Extract the (X, Y) coordinate from the center of the cell holding the provided text.  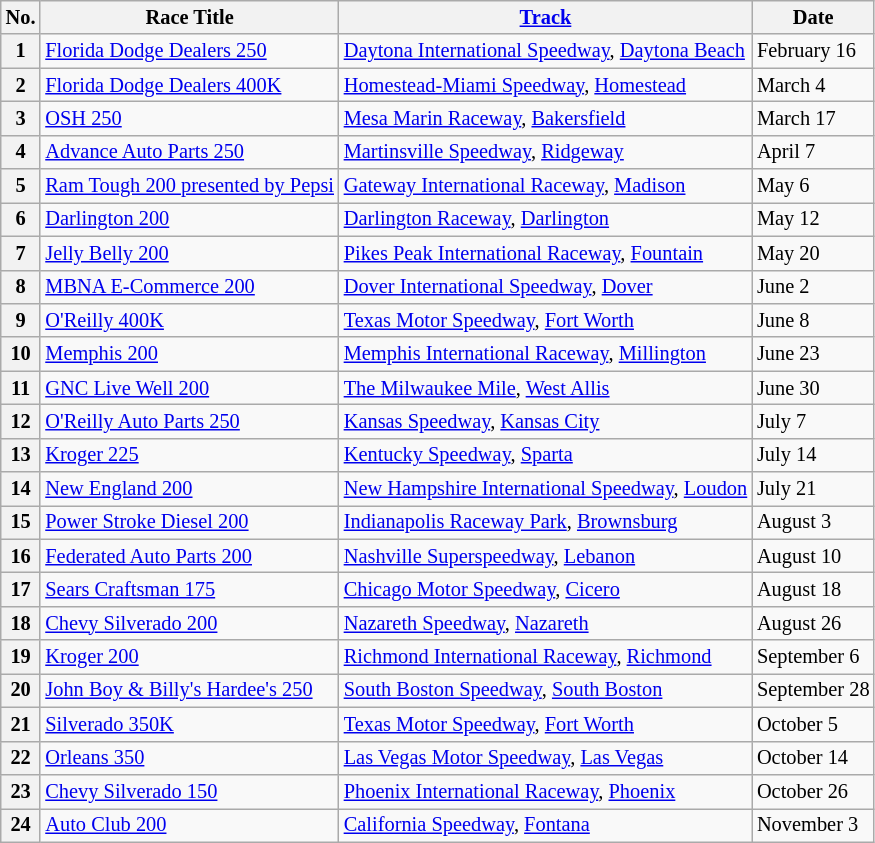
13 (21, 455)
Race Title (189, 17)
Darlington 200 (189, 219)
March 17 (813, 118)
Phoenix International Raceway, Phoenix (546, 791)
August 3 (813, 522)
8 (21, 287)
August 10 (813, 556)
Power Stroke Diesel 200 (189, 522)
September 28 (813, 690)
18 (21, 623)
3 (21, 118)
Kroger 225 (189, 455)
October 14 (813, 758)
7 (21, 253)
July 21 (813, 489)
Chevy Silverado 200 (189, 623)
Sears Craftsman 175 (189, 589)
Darlington Raceway, Darlington (546, 219)
OSH 250 (189, 118)
Florida Dodge Dealers 400K (189, 85)
Auto Club 200 (189, 825)
6 (21, 219)
New Hampshire International Speedway, Loudon (546, 489)
19 (21, 657)
Pikes Peak International Raceway, Fountain (546, 253)
Silverado 350K (189, 724)
Dover International Speedway, Dover (546, 287)
20 (21, 690)
June 30 (813, 388)
August 26 (813, 623)
Track (546, 17)
April 7 (813, 152)
Nashville Superspeedway, Lebanon (546, 556)
9 (21, 320)
5 (21, 186)
16 (21, 556)
Chevy Silverado 150 (189, 791)
September 6 (813, 657)
21 (21, 724)
June 23 (813, 354)
Richmond International Raceway, Richmond (546, 657)
February 16 (813, 51)
July 7 (813, 421)
Kentucky Speedway, Sparta (546, 455)
11 (21, 388)
June 8 (813, 320)
May 6 (813, 186)
2 (21, 85)
Kansas Speedway, Kansas City (546, 421)
South Boston Speedway, South Boston (546, 690)
10 (21, 354)
14 (21, 489)
Mesa Marin Raceway, Bakersfield (546, 118)
Chicago Motor Speedway, Cicero (546, 589)
John Boy & Billy's Hardee's 250 (189, 690)
24 (21, 825)
MBNA E-Commerce 200 (189, 287)
Kroger 200 (189, 657)
New England 200 (189, 489)
October 5 (813, 724)
GNC Live Well 200 (189, 388)
22 (21, 758)
Martinsville Speedway, Ridgeway (546, 152)
15 (21, 522)
May 20 (813, 253)
June 2 (813, 287)
O'Reilly Auto Parts 250 (189, 421)
May 12 (813, 219)
12 (21, 421)
Ram Tough 200 presented by Pepsi (189, 186)
4 (21, 152)
Memphis 200 (189, 354)
Nazareth Speedway, Nazareth (546, 623)
March 4 (813, 85)
No. (21, 17)
Homestead-Miami Speedway, Homestead (546, 85)
23 (21, 791)
Advance Auto Parts 250 (189, 152)
November 3 (813, 825)
Memphis International Raceway, Millington (546, 354)
1 (21, 51)
Gateway International Raceway, Madison (546, 186)
July 14 (813, 455)
Las Vegas Motor Speedway, Las Vegas (546, 758)
Date (813, 17)
Orleans 350 (189, 758)
The Milwaukee Mile, West Allis (546, 388)
O'Reilly 400K (189, 320)
Jelly Belly 200 (189, 253)
Florida Dodge Dealers 250 (189, 51)
October 26 (813, 791)
Daytona International Speedway, Daytona Beach (546, 51)
California Speedway, Fontana (546, 825)
August 18 (813, 589)
Indianapolis Raceway Park, Brownsburg (546, 522)
Federated Auto Parts 200 (189, 556)
17 (21, 589)
